Find where the given text appears and provide that cell's center as [X, Y] coordinate. 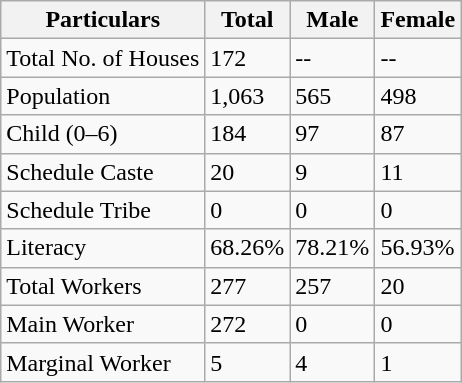
Total [248, 20]
87 [418, 134]
Main Worker [103, 324]
68.26% [248, 248]
78.21% [332, 248]
565 [332, 96]
257 [332, 286]
Male [332, 20]
498 [418, 96]
97 [332, 134]
272 [248, 324]
Population [103, 96]
9 [332, 172]
1 [418, 362]
Child (0–6) [103, 134]
4 [332, 362]
1,063 [248, 96]
Total No. of Houses [103, 58]
277 [248, 286]
184 [248, 134]
5 [248, 362]
Female [418, 20]
11 [418, 172]
Literacy [103, 248]
Particulars [103, 20]
Schedule Caste [103, 172]
Total Workers [103, 286]
Marginal Worker [103, 362]
172 [248, 58]
Schedule Tribe [103, 210]
56.93% [418, 248]
